From the cell containing the given text, extract its center point as [X, Y] coordinate. 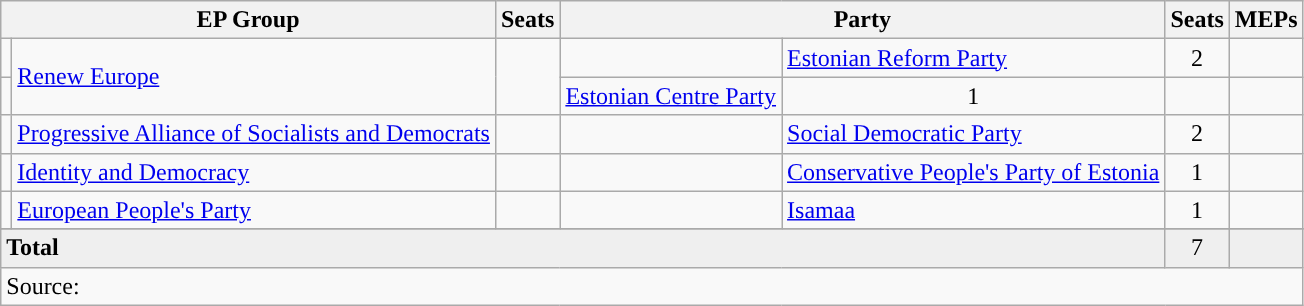
Party [862, 20]
Renew Europe [254, 77]
MEPs [1266, 20]
Source: [652, 286]
Estonian Centre Party [671, 96]
Estonian Reform Party [974, 58]
Social Democratic Party [974, 134]
7 [1197, 248]
EP Group [248, 20]
Identity and Democracy [254, 172]
Conservative People's Party of Estonia [974, 172]
Progressive Alliance of Socialists and Democrats [254, 134]
Total [583, 248]
Isamaa [974, 210]
European People's Party [254, 210]
